Scan for the cell matching the given text and deliver its (x, y) coordinate at center. 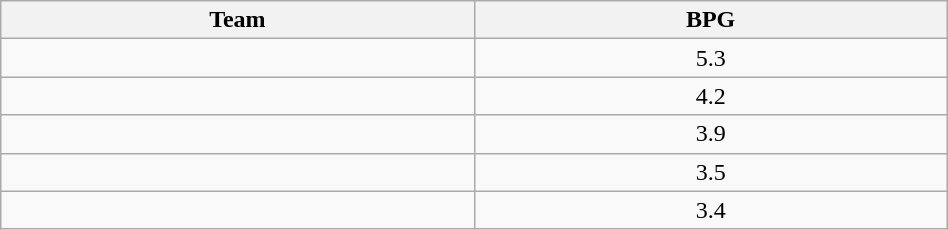
BPG (710, 20)
5.3 (710, 58)
3.9 (710, 134)
Team (238, 20)
3.4 (710, 210)
4.2 (710, 96)
3.5 (710, 172)
